Identify which cell holds the provided text, then report its [X, Y] central coordinate. 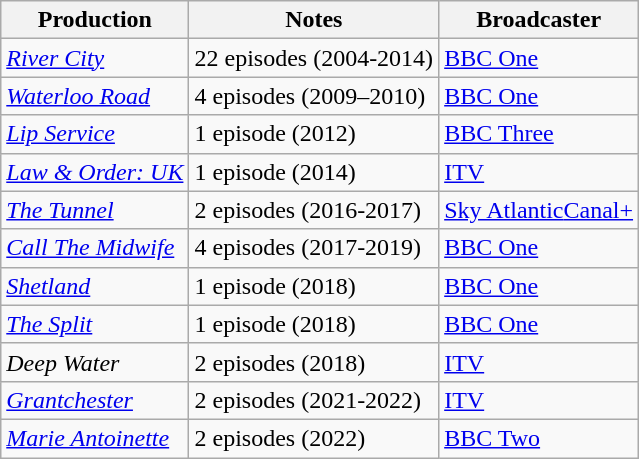
2 episodes (2021-2022) [314, 400]
Grantchester [95, 400]
Notes [314, 20]
Marie Antoinette [95, 438]
The Tunnel [95, 210]
Broadcaster [539, 20]
22 episodes (2004-2014) [314, 58]
Law & Order: UK [95, 172]
Call The Midwife [95, 248]
Waterloo Road [95, 96]
1 episode (2014) [314, 172]
2 episodes (2016-2017) [314, 210]
BBC Two [539, 438]
2 episodes (2022) [314, 438]
The Split [95, 324]
Production [95, 20]
Shetland [95, 286]
Deep Water [95, 362]
4 episodes (2017-2019) [314, 248]
Sky AtlanticCanal+ [539, 210]
Lip Service [95, 134]
BBC Three [539, 134]
2 episodes (2018) [314, 362]
River City [95, 58]
1 episode (2012) [314, 134]
4 episodes (2009–2010) [314, 96]
